Determine the [x, y] coordinate at the center of the cell enclosing the given text.  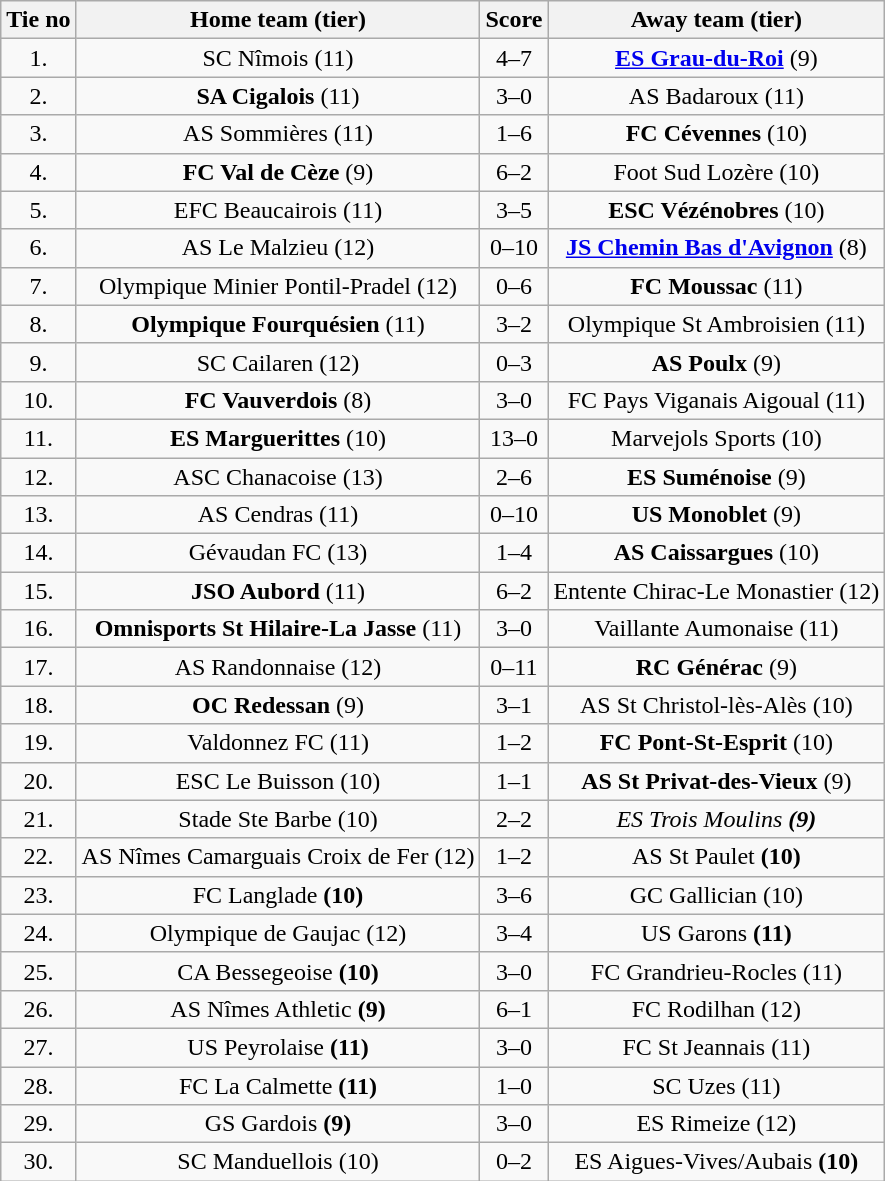
2. [38, 96]
15. [38, 591]
AS Caissargues (10) [716, 553]
FC Grandrieu-Rocles (11) [716, 971]
Away team (tier) [716, 20]
Olympique Fourquésien (11) [278, 324]
ES Marguerittes (10) [278, 438]
30. [38, 1162]
0–11 [514, 667]
ES Trois Moulins (9) [716, 819]
US Garons (11) [716, 933]
22. [38, 857]
4–7 [514, 58]
29. [38, 1124]
14. [38, 553]
AS St Paulet (10) [716, 857]
Marvejols Sports (10) [716, 438]
CA Bessegeoise (10) [278, 971]
0–2 [514, 1162]
SC Manduellois (10) [278, 1162]
EFC Beaucairois (11) [278, 210]
1–6 [514, 134]
25. [38, 971]
FC La Calmette (11) [278, 1085]
Score [514, 20]
3–6 [514, 895]
3–4 [514, 933]
Olympique Minier Pontil-Pradel (12) [278, 286]
Home team (tier) [278, 20]
1–4 [514, 553]
SA Cigalois (11) [278, 96]
19. [38, 743]
20. [38, 781]
Olympique de Gaujac (12) [278, 933]
0–6 [514, 286]
Tie no [38, 20]
12. [38, 477]
3. [38, 134]
2–2 [514, 819]
ES Aigues-Vives/Aubais (10) [716, 1162]
ESC Le Buisson (10) [278, 781]
26. [38, 1009]
18. [38, 705]
Olympique St Ambroisien (11) [716, 324]
OC Redessan (9) [278, 705]
FC Langlade (10) [278, 895]
24. [38, 933]
8. [38, 324]
AS Nîmes Athletic (9) [278, 1009]
AS Nîmes Camarguais Croix de Fer (12) [278, 857]
Vaillante Aumonaise (11) [716, 629]
FC Cévennes (10) [716, 134]
16. [38, 629]
AS St Privat-des-Vieux (9) [716, 781]
AS St Christol-lès-Alès (10) [716, 705]
FC Pont-St-Esprit (10) [716, 743]
17. [38, 667]
RC Générac (9) [716, 667]
9. [38, 362]
Foot Sud Lozère (10) [716, 172]
21. [38, 819]
3–2 [514, 324]
US Monoblet (9) [716, 515]
6. [38, 248]
1–0 [514, 1085]
27. [38, 1047]
SC Cailaren (12) [278, 362]
FC Rodilhan (12) [716, 1009]
ES Suménoise (9) [716, 477]
13–0 [514, 438]
11. [38, 438]
10. [38, 400]
AS Poulx (9) [716, 362]
FC St Jeannais (11) [716, 1047]
13. [38, 515]
6–1 [514, 1009]
ES Grau-du-Roi (9) [716, 58]
Valdonnez FC (11) [278, 743]
FC Moussac (11) [716, 286]
Gévaudan FC (13) [278, 553]
ES Rimeize (12) [716, 1124]
1. [38, 58]
Entente Chirac-Le Monastier (12) [716, 591]
0–3 [514, 362]
28. [38, 1085]
SC Uzes (11) [716, 1085]
GC Gallician (10) [716, 895]
7. [38, 286]
SC Nîmois (11) [278, 58]
5. [38, 210]
AS Randonnaise (12) [278, 667]
AS Cendras (11) [278, 515]
Stade Ste Barbe (10) [278, 819]
AS Badaroux (11) [716, 96]
2–6 [514, 477]
JS Chemin Bas d'Avignon (8) [716, 248]
ASC Chanacoise (13) [278, 477]
GS Gardois (9) [278, 1124]
4. [38, 172]
FC Val de Cèze (9) [278, 172]
AS Sommières (11) [278, 134]
ESC Vézénobres (10) [716, 210]
FC Pays Viganais Aigoual (11) [716, 400]
3–5 [514, 210]
US Peyrolaise (11) [278, 1047]
AS Le Malzieu (12) [278, 248]
FC Vauverdois (8) [278, 400]
3–1 [514, 705]
JSO Aubord (11) [278, 591]
Omnisports St Hilaire-La Jasse (11) [278, 629]
1–1 [514, 781]
23. [38, 895]
